Determine the (X, Y) coordinate at the center of the cell enclosing the given text.  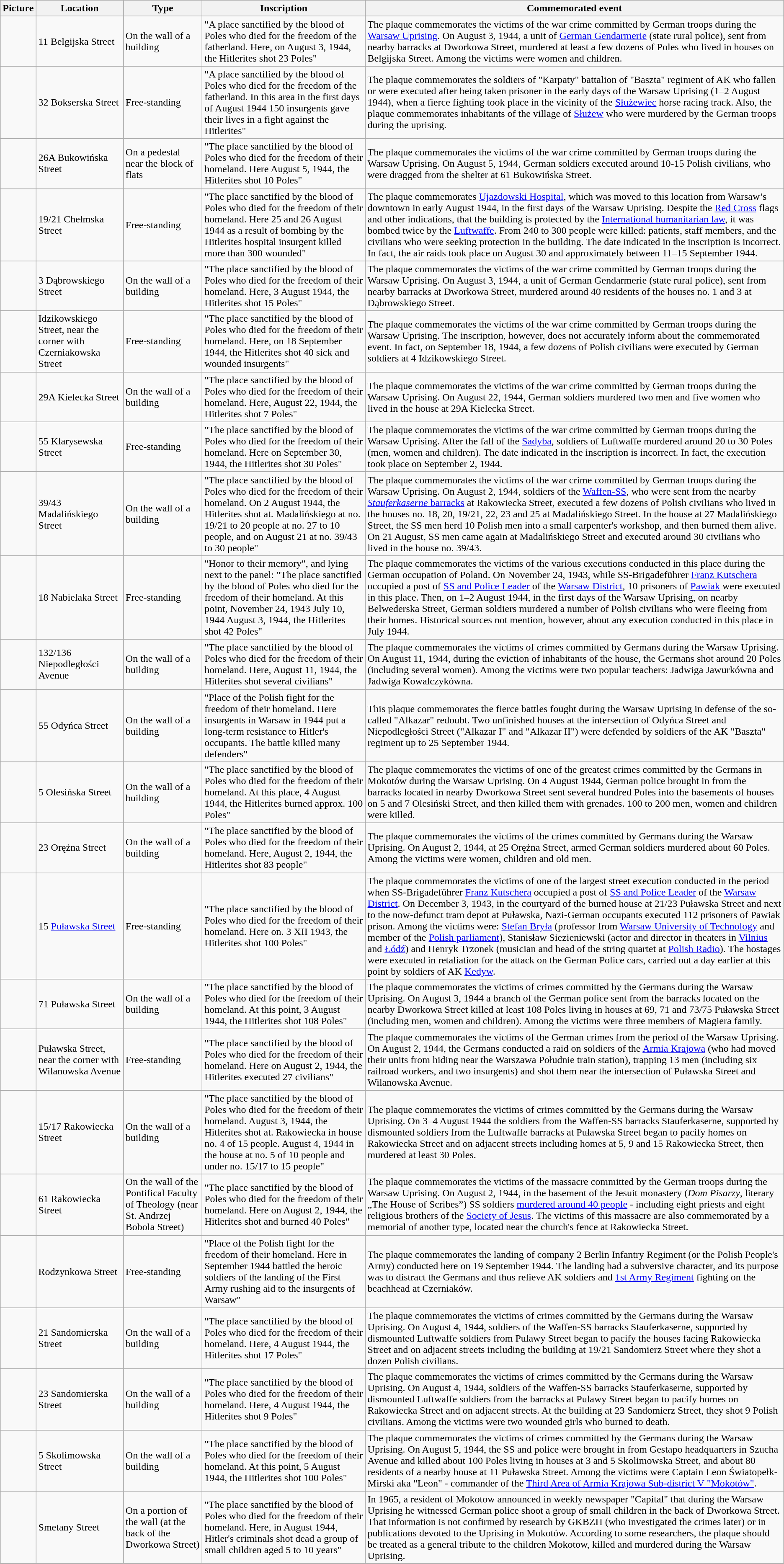
26A Bukowińska Street (80, 163)
On a pedestal near the block of flats (162, 163)
23 Sandomierska Street (80, 1399)
132/136 Niepodległości Avenue (80, 664)
Commemorated event (575, 8)
Puławska Street, near the corner with Wilanowska Avenue (80, 1060)
On a portion of the wall (at the back of the Dworkowa Street) (162, 1527)
23 Orężna Street (80, 848)
Idzikowskiego Street, near the corner with Czerniakowska Street (80, 341)
"The place sanctified by the blood of Poles who died for the freedom of their homeland. Here on September 30, 1944, the Hitlerites shot 30 Poles" (284, 446)
On the wall of the Pontifical Faculty of Theology (near St. Andrzej Bobola Street) (162, 1205)
"The place sanctified by the blood of Poles who died for the freedom of their homeland. At this point, 5 August 1944, the Hitlerites shot 100 Poles" (284, 1461)
Rodzynkowa Street (80, 1272)
55 Odyńca Street (80, 725)
"The place sanctified by the blood of Poles who died for the freedom of their homeland. Here, August 11, 1944, the Hitlerites shot several civilians" (284, 664)
Type (162, 8)
Inscription (284, 8)
"The place sanctified by the blood of Poles who died for the freedom of their homeland. Here, August 22, 1944, the Hitlerites shot 7 Poles" (284, 397)
3 Dąbrowskiego Street (80, 286)
18 Nabielaka Street (80, 597)
71 Puławska Street (80, 1004)
19/21 Chełmska Street (80, 225)
"The place sanctified by the blood of Poles who died for the freedom of their homeland. Here, August 2, 1944, the Hitlerites shot 83 people" (284, 848)
"A place sanctified by the blood of Poles who died for the freedom of the fatherland. Here, on August 3, 1944, the Hitlerites shot 23 Poles" (284, 41)
39/43 Madalińskiego Street (80, 514)
"The place sanctified by the blood of Poles who died for the freedom of their homeland. Here, 4 August 1944, the Hitlerites shot 17 Poles" (284, 1338)
Picture (18, 8)
"The place sanctified by the blood of Poles who died for the freedom of their homeland. Here, 4 August 1944, the Hitlerites shot 9 Poles" (284, 1399)
15 Puławska Street (80, 926)
5 Skolimowska Street (80, 1461)
"The place sanctified by the blood of Poles who died for the freedom of their homeland. Here, 3 August 1944, the Hitlerites shot 15 Poles" (284, 286)
21 Sandomierska Street (80, 1338)
32 Bokserska Street (80, 102)
61 Rakowiecka Street (80, 1205)
29A Kielecka Street (80, 397)
"The place sanctified by the blood of Poles who died for the freedom of their homeland. Here on August 2, 1944, the Hitlerites executed 27 civilians" (284, 1060)
Location (80, 8)
Smetany Street (80, 1527)
"The place sanctified by the blood of Poles who died for the freedom of their homeland. Here August 5, 1944, the Hitlerites shot 10 Poles" (284, 163)
15/17 Rakowiecka Street (80, 1132)
"The place sanctified by the blood of Poles who died for the freedom of their homeland. At this point, 3 August 1944, the Hitlerites shot 108 Poles" (284, 1004)
11 Belgijska Street (80, 41)
"The place sanctified by the blood of Poles who died for the freedom of their homeland. Here on. 3 XII 1943, the Hitlerites shot 100 Poles" (284, 926)
55 Klarysewska Street (80, 446)
5 Olesińska Street (80, 792)
